Locate the cell with the specified text and output its [x, y] center coordinate. 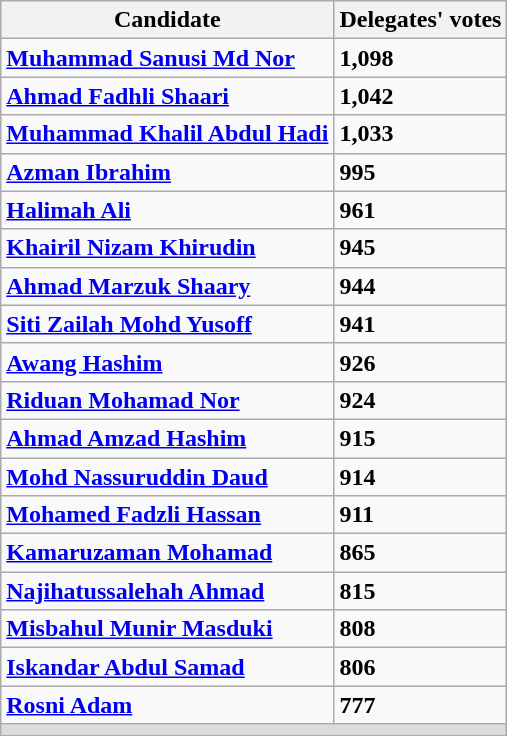
777 [420, 705]
Khairil Nizam Khirudin [168, 248]
1,098 [420, 58]
911 [420, 515]
Muhammad Khalil Abdul Hadi [168, 134]
865 [420, 553]
808 [420, 629]
806 [420, 667]
Azman Ibrahim [168, 172]
926 [420, 362]
Mohd Nassuruddin Daud [168, 477]
1,033 [420, 134]
Candidate [168, 20]
Rosni Adam [168, 705]
Ahmad Amzad Hashim [168, 438]
815 [420, 591]
Kamaruzaman Mohamad [168, 553]
924 [420, 400]
Muhammad Sanusi Md Nor [168, 58]
995 [420, 172]
Siti Zailah Mohd Yusoff [168, 324]
Riduan Mohamad Nor [168, 400]
Delegates' votes [420, 20]
1,042 [420, 96]
Halimah Ali [168, 210]
Ahmad Fadhli Shaari [168, 96]
Iskandar Abdul Samad [168, 667]
915 [420, 438]
944 [420, 286]
941 [420, 324]
914 [420, 477]
Awang Hashim [168, 362]
Ahmad Marzuk Shaary [168, 286]
Najihatussalehah Ahmad [168, 591]
961 [420, 210]
Mohamed Fadzli Hassan [168, 515]
945 [420, 248]
Misbahul Munir Masduki [168, 629]
